Capture the cell that displays the provided text and extract its (x, y) central coordinate. 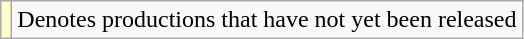
Denotes productions that have not yet been released (267, 20)
